Find where the given text appears and provide that cell's center as [x, y] coordinate. 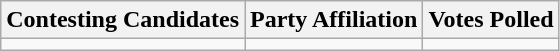
Votes Polled [491, 20]
Party Affiliation [334, 20]
Contesting Candidates [123, 20]
